Determine the (X, Y) coordinate at the center of the cell enclosing the given text.  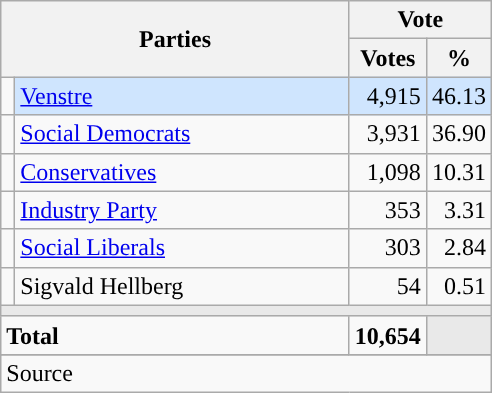
36.90 (458, 134)
353 (388, 210)
Sigvald Hellberg (182, 286)
Total (176, 335)
10.31 (458, 172)
3,931 (388, 134)
Venstre (182, 96)
1,098 (388, 172)
10,654 (388, 335)
2.84 (458, 248)
% (458, 58)
Votes (388, 58)
0.51 (458, 286)
Vote (420, 20)
Source (246, 373)
Social Liberals (182, 248)
Social Democrats (182, 134)
Industry Party (182, 210)
303 (388, 248)
46.13 (458, 96)
3.31 (458, 210)
54 (388, 286)
Parties (176, 39)
4,915 (388, 96)
Conservatives (182, 172)
